Capture the cell that displays the provided text and extract its (x, y) central coordinate. 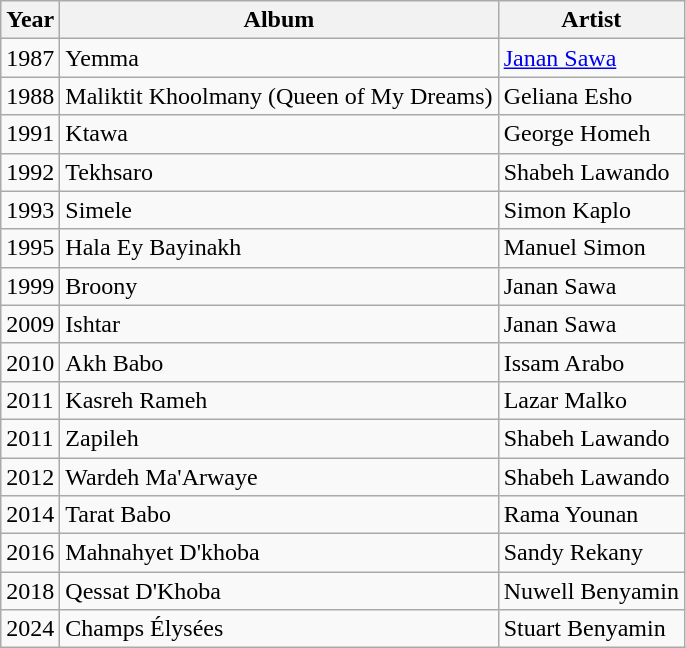
Broony (279, 286)
1993 (30, 210)
Tarat Babo (279, 515)
1991 (30, 134)
Rama Younan (591, 515)
1987 (30, 58)
Yemma (279, 58)
Album (279, 20)
Year (30, 20)
1992 (30, 172)
Qessat D'Khoba (279, 591)
1995 (30, 248)
Simon Kaplo (591, 210)
Hala Ey Bayinakh (279, 248)
2016 (30, 553)
Mahnahyet D'khoba (279, 553)
Simele (279, 210)
George Homeh (591, 134)
2012 (30, 477)
Lazar Malko (591, 400)
Nuwell Benyamin (591, 591)
Geliana Esho (591, 96)
Maliktit Khoolmany (Queen of My Dreams) (279, 96)
2010 (30, 362)
Issam Arabo (591, 362)
Kasreh Rameh (279, 400)
Wardeh Ma'Arwaye (279, 477)
Manuel Simon (591, 248)
1999 (30, 286)
Akh Babo (279, 362)
Zapileh (279, 438)
Stuart Benyamin (591, 629)
Sandy Rekany (591, 553)
2018 (30, 591)
2024 (30, 629)
Ktawa (279, 134)
2014 (30, 515)
Champs Élysées (279, 629)
Ishtar (279, 324)
1988 (30, 96)
2009 (30, 324)
Artist (591, 20)
Tekhsaro (279, 172)
